Identify which cell holds the provided text, then report its (X, Y) central coordinate. 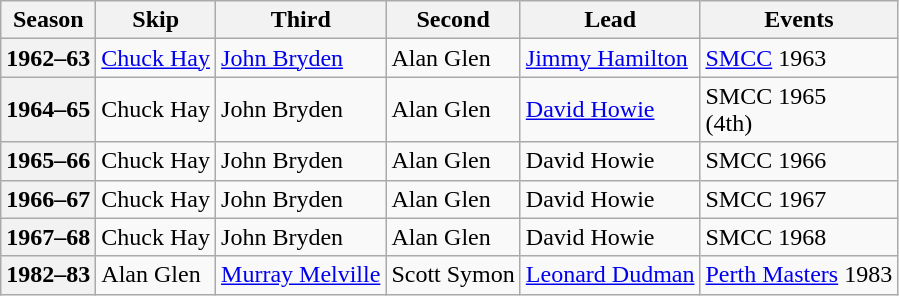
1966–67 (48, 199)
SMCC 1966 (799, 161)
Season (48, 20)
SMCC 1967 (799, 199)
1964–65 (48, 110)
Leonard Dudman (610, 275)
1965–66 (48, 161)
SMCC 1968 (799, 237)
Second (453, 20)
Jimmy Hamilton (610, 58)
Murray Melville (301, 275)
Perth Masters 1983 (799, 275)
Scott Symon (453, 275)
SMCC 1965 (4th) (799, 110)
1967–68 (48, 237)
Skip (156, 20)
Lead (610, 20)
SMCC 1963 (799, 58)
1962–63 (48, 58)
1982–83 (48, 275)
Third (301, 20)
Events (799, 20)
